Extract the [X, Y] coordinate from the center of the cell holding the provided text.  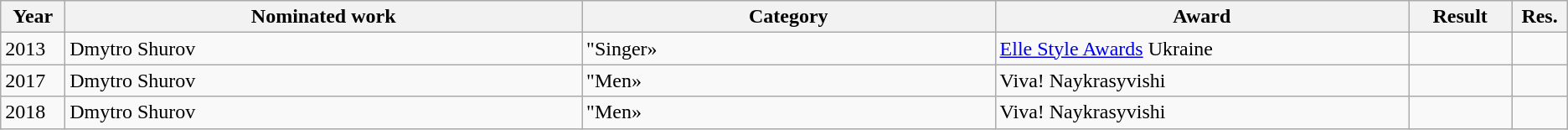
Res. [1540, 17]
2017 [34, 81]
Category [789, 17]
Elle Style Awards Ukraine [1201, 49]
2013 [34, 49]
Award [1201, 17]
Year [34, 17]
Result [1461, 17]
2018 [34, 112]
"Singer» [789, 49]
Nominated work [323, 17]
